Output the [x, y] coordinate of the center of the cell containing the given text.  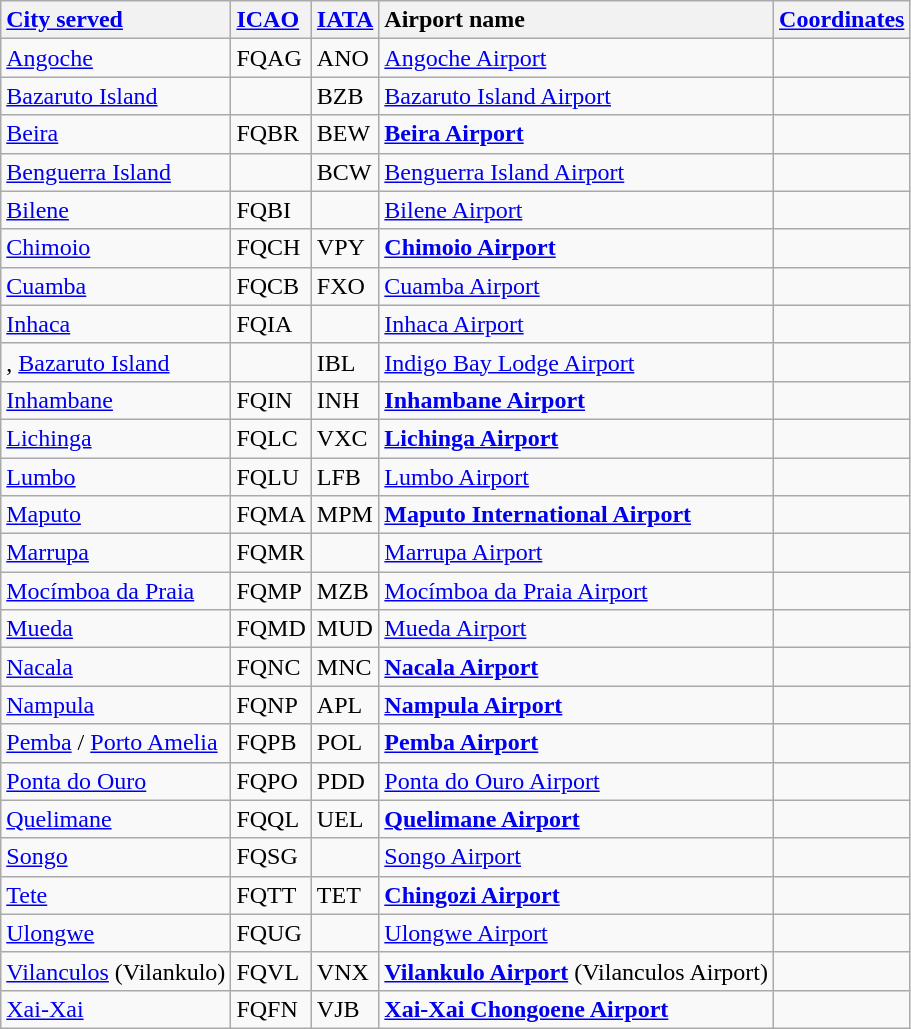
Cuamba Airport [576, 286]
Bilene [116, 210]
PDD [345, 781]
Ulongwe Airport [576, 933]
Maputo International Airport [576, 515]
Mocímboa da Praia Airport [576, 591]
IATA [345, 20]
Inhambane Airport [576, 400]
FQCB [271, 286]
FQNP [271, 705]
FQIN [271, 400]
Beira [116, 134]
ANO [345, 58]
Nampula [116, 705]
FQBI [271, 210]
FQQL [271, 819]
FQFN [271, 1009]
Songo Airport [576, 857]
Maputo [116, 515]
Marrupa Airport [576, 553]
Nacala Airport [576, 667]
INH [345, 400]
POL [345, 743]
Xai-Xai [116, 1009]
Ulongwe [116, 933]
Vilanculos (Vilankulo) [116, 971]
MZB [345, 591]
BZB [345, 96]
Bilene Airport [576, 210]
Songo [116, 857]
ICAO [271, 20]
VNX [345, 971]
Benguerra Island [116, 172]
FQPB [271, 743]
FQPO [271, 781]
FQVL [271, 971]
APL [345, 705]
FQIA [271, 324]
VJB [345, 1009]
FQNC [271, 667]
Coordinates [842, 20]
Mocímboa da Praia [116, 591]
Bazaruto Island Airport [576, 96]
Chimoio Airport [576, 248]
Mueda Airport [576, 629]
Nacala [116, 667]
LFB [345, 477]
IBL [345, 362]
Bazaruto Island [116, 96]
Xai-Xai Chongoene Airport [576, 1009]
Nampula Airport [576, 705]
FQAG [271, 58]
Inhaca Airport [576, 324]
MNC [345, 667]
Angoche Airport [576, 58]
Chimoio [116, 248]
VXC [345, 438]
FQLU [271, 477]
Quelimane Airport [576, 819]
Pemba / Porto Amelia [116, 743]
Marrupa [116, 553]
Chingozi Airport [576, 895]
Inhambane [116, 400]
Beira Airport [576, 134]
Benguerra Island Airport [576, 172]
Mueda [116, 629]
FQMA [271, 515]
Airport name [576, 20]
UEL [345, 819]
FQUG [271, 933]
Inhaca [116, 324]
Ponta do Ouro Airport [576, 781]
VPY [345, 248]
Tete [116, 895]
BEW [345, 134]
Quelimane [116, 819]
Lichinga [116, 438]
FQMD [271, 629]
Vilankulo Airport (Vilanculos Airport) [576, 971]
FQMR [271, 553]
City served [116, 20]
FQBR [271, 134]
Cuamba [116, 286]
Ponta do Ouro [116, 781]
MUD [345, 629]
Lumbo Airport [576, 477]
FQLC [271, 438]
, Bazaruto Island [116, 362]
BCW [345, 172]
Angoche [116, 58]
MPM [345, 515]
FQTT [271, 895]
FQMP [271, 591]
TET [345, 895]
Indigo Bay Lodge Airport [576, 362]
Pemba Airport [576, 743]
Lumbo [116, 477]
Lichinga Airport [576, 438]
FQSG [271, 857]
FQCH [271, 248]
FXO [345, 286]
